Determine the (X, Y) coordinate at the center of the cell enclosing the given text.  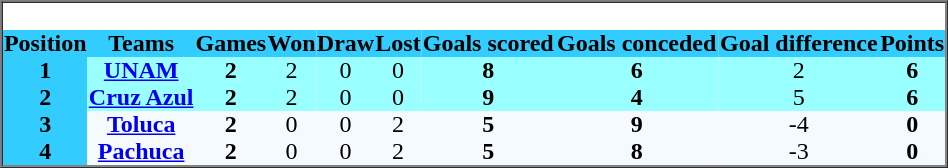
Draw (346, 44)
Won (292, 44)
Pachuca (142, 152)
Points (912, 44)
Cruz Azul (142, 98)
-4 (798, 124)
Toluca (142, 124)
Goals conceded (636, 44)
3 (46, 124)
Position (46, 44)
-3 (798, 152)
Goal difference (798, 44)
1 (46, 70)
Goals scored (488, 44)
Lost (398, 44)
Teams (142, 44)
Games (231, 44)
UNAM (142, 70)
